Pinpoint the cell where the given text exists, returning its [X, Y] midpoint coordinate. 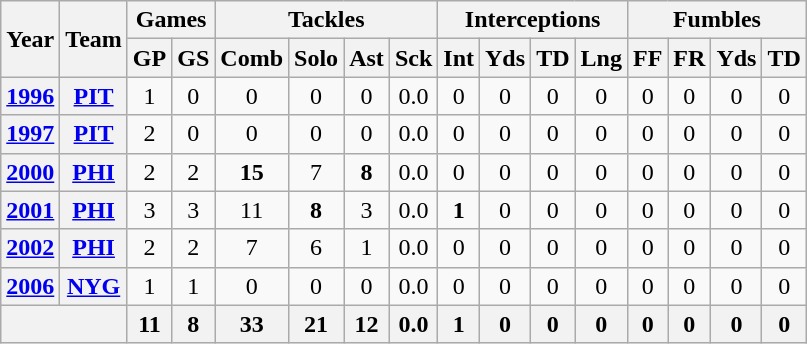
2000 [30, 172]
Tackles [326, 20]
Year [30, 39]
33 [252, 324]
GP [149, 58]
1997 [30, 134]
Int [459, 58]
Comb [252, 58]
2006 [30, 286]
NYG [94, 286]
Ast [367, 58]
21 [316, 324]
Interceptions [533, 20]
Games [170, 20]
Lng [601, 58]
FF [647, 58]
12 [367, 324]
Fumbles [716, 20]
2002 [30, 248]
2001 [30, 210]
Solo [316, 58]
Team [94, 39]
15 [252, 172]
6 [316, 248]
FR [690, 58]
Sck [413, 58]
1996 [30, 96]
GS [194, 58]
